Output the (X, Y) coordinate of the center of the cell containing the given text.  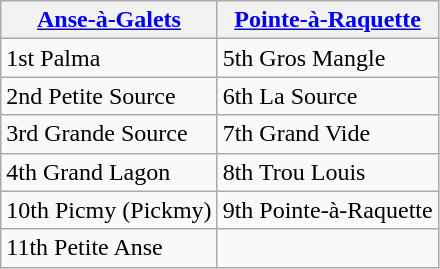
9th Pointe-à-Raquette (328, 210)
4th Grand Lagon (109, 172)
10th Picmy (Pickmy) (109, 210)
Anse-à-Galets (109, 20)
Pointe-à-Raquette (328, 20)
3rd Grande Source (109, 134)
1st Palma (109, 58)
5th Gros Mangle (328, 58)
7th Grand Vide (328, 134)
11th Petite Anse (109, 248)
2nd Petite Source (109, 96)
6th La Source (328, 96)
8th Trou Louis (328, 172)
